Determine the (x, y) coordinate at the center of the cell enclosing the given text.  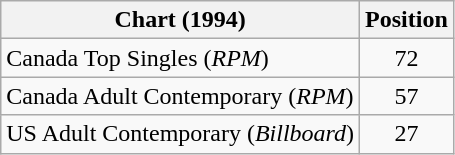
Position (407, 20)
Chart (1994) (180, 20)
US Adult Contemporary (Billboard) (180, 134)
Canada Top Singles (RPM) (180, 58)
72 (407, 58)
27 (407, 134)
57 (407, 96)
Canada Adult Contemporary (RPM) (180, 96)
